From the cell containing the given text, extract its center point as [X, Y] coordinate. 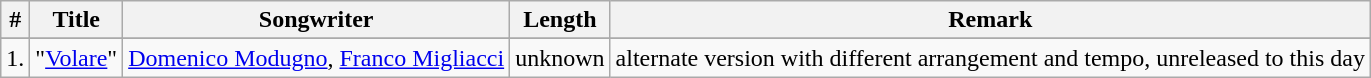
# [16, 20]
Domenico Modugno, Franco Migliacci [316, 58]
unknown [560, 58]
Songwriter [316, 20]
Remark [990, 20]
1. [16, 58]
alternate version with different arrangement and tempo, unreleased to this day [990, 58]
Title [76, 20]
"Volare" [76, 58]
Length [560, 20]
